Locate the cell with the specified text and output its (x, y) center coordinate. 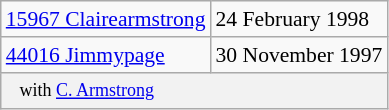
15967 Clairearmstrong (106, 19)
24 February 1998 (300, 19)
30 November 1997 (300, 55)
with C. Armstrong (194, 90)
44016 Jimmypage (106, 55)
